Return the [x, y] coordinate for the center point of the cell that contains the specified text.  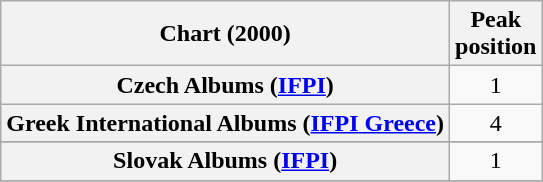
Greek International Albums (IFPI Greece) [226, 123]
Chart (2000) [226, 34]
Slovak Albums (IFPI) [226, 161]
Peakposition [496, 34]
Czech Albums (IFPI) [226, 85]
4 [496, 123]
